Detect which cell encompasses the target text, then output its [X, Y] center coordinate. 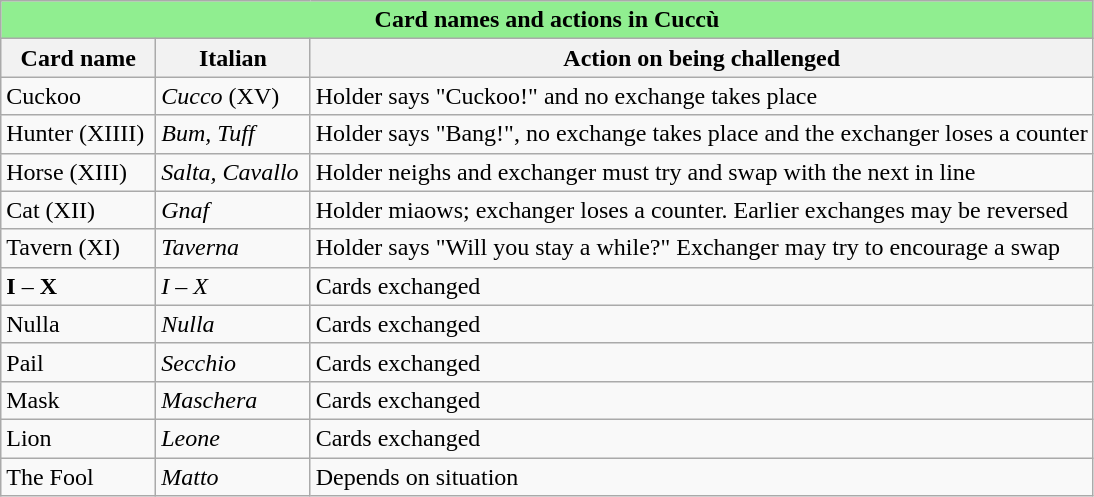
Action on being challenged [702, 58]
Card names and actions in Cuccù [547, 20]
Bum, Tuff [233, 134]
Pail [78, 362]
Taverna [233, 248]
Leone [233, 438]
Holder says "Will you stay a while?" Exchanger may try to encourage a swap [702, 248]
Hunter (XIIII) [78, 134]
Depends on situation [702, 477]
Italian [233, 58]
Cuckoo [78, 96]
Matto [233, 477]
Mask [78, 400]
The Fool [78, 477]
Card name [78, 58]
Cat (XII) [78, 210]
Salta, Cavallo [233, 172]
Holder neighs and exchanger must try and swap with the next in line [702, 172]
Gnaf [233, 210]
Holder says "Bang!", no exchange takes place and the exchanger loses a counter [702, 134]
Holder says "Cuckoo!" and no exchange takes place [702, 96]
Cucco (XV) [233, 96]
Holder miaows; exchanger loses a counter. Earlier exchanges may be reversed [702, 210]
Lion [78, 438]
Secchio [233, 362]
Maschera [233, 400]
Tavern (XI) [78, 248]
Horse (XIII) [78, 172]
